Determine the (x, y) coordinate at the center of the cell enclosing the given text.  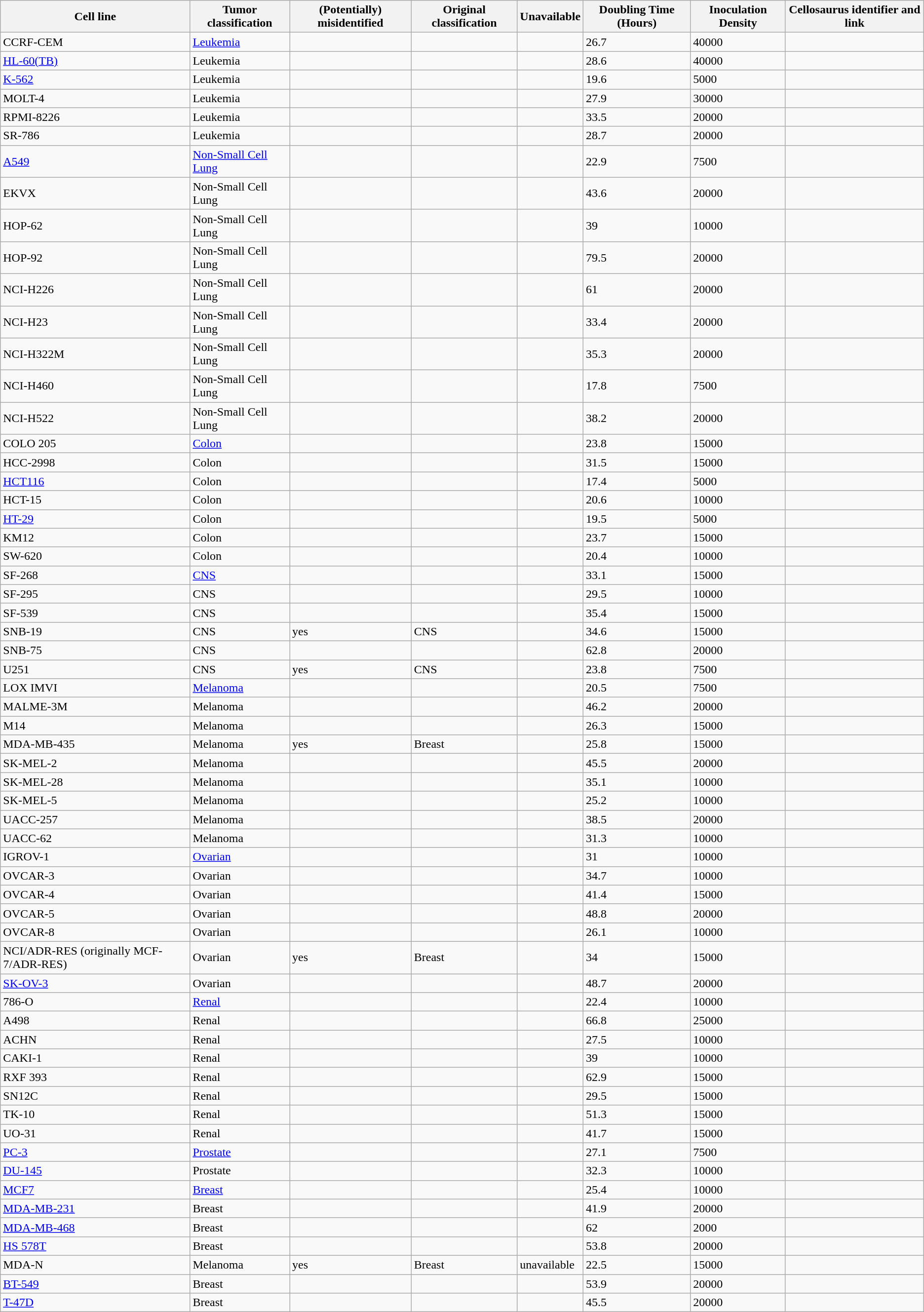
NCI-H322M (95, 354)
38.2 (637, 419)
HCT-15 (95, 500)
Cell line (95, 17)
MCF7 (95, 1190)
Original classification (464, 17)
NCI-H460 (95, 386)
31 (637, 857)
DU-145 (95, 1171)
33.1 (637, 575)
MOLT-4 (95, 98)
RXF 393 (95, 1077)
33.4 (637, 322)
SF-268 (95, 575)
41.7 (637, 1133)
HT-29 (95, 519)
A498 (95, 1021)
unavailable (550, 1265)
66.8 (637, 1021)
41.9 (637, 1208)
79.5 (637, 258)
SNB-75 (95, 650)
22.9 (637, 161)
M14 (95, 726)
NCI-H522 (95, 419)
33.5 (637, 117)
HL-60(TB) (95, 61)
34.7 (637, 876)
SR-786 (95, 136)
MALME-3M (95, 707)
OVCAR-5 (95, 913)
41.4 (637, 894)
62.9 (637, 1077)
KM12 (95, 538)
A549 (95, 161)
EKVX (95, 193)
MDA-MB-468 (95, 1227)
UACC-62 (95, 838)
SNB-19 (95, 631)
25.2 (637, 801)
48.7 (637, 983)
SK-MEL-5 (95, 801)
HOP-62 (95, 225)
LOX IMVI (95, 688)
62.8 (637, 650)
31.3 (637, 838)
NCI/ADR-RES (originally MCF-7/ADR-RES) (95, 958)
27.1 (637, 1152)
Tumor classification (240, 17)
U251 (95, 669)
MDA-MB-435 (95, 744)
Cellosaurus identifier and link (854, 17)
NCI-H226 (95, 289)
IGROV-1 (95, 857)
CCRF-CEM (95, 42)
32.3 (637, 1171)
48.8 (637, 913)
25.8 (637, 744)
51.3 (637, 1115)
HCT116 (95, 481)
PC-3 (95, 1152)
38.5 (637, 819)
MDA-MB-231 (95, 1208)
SN12C (95, 1096)
SW-620 (95, 556)
NCI-H23 (95, 322)
HCC-2998 (95, 463)
17.4 (637, 481)
25.4 (637, 1190)
Doubling Time (Hours) (637, 17)
SK-OV-3 (95, 983)
20.6 (637, 500)
COLO 205 (95, 444)
19.6 (637, 79)
30000 (738, 98)
UO-31 (95, 1133)
MDA-N (95, 1265)
31.5 (637, 463)
26.1 (637, 932)
34 (637, 958)
34.6 (637, 631)
26.3 (637, 726)
2000 (738, 1227)
28.7 (637, 136)
17.8 (637, 386)
20.4 (637, 556)
35.3 (637, 354)
46.2 (637, 707)
786-O (95, 1002)
Inoculation Density (738, 17)
35.4 (637, 613)
Unavailable (550, 17)
SK-MEL-28 (95, 782)
T-47D (95, 1303)
27.5 (637, 1040)
28.6 (637, 61)
HS 578T (95, 1246)
SK-MEL-2 (95, 763)
25000 (738, 1021)
ACHN (95, 1040)
UACC-257 (95, 819)
HOP-92 (95, 258)
TK-10 (95, 1115)
OVCAR-3 (95, 876)
53.8 (637, 1246)
OVCAR-4 (95, 894)
22.5 (637, 1265)
22.4 (637, 1002)
27.9 (637, 98)
53.9 (637, 1284)
SF-539 (95, 613)
43.6 (637, 193)
20.5 (637, 688)
CAKI-1 (95, 1058)
26.7 (637, 42)
BT-549 (95, 1284)
62 (637, 1227)
SF-295 (95, 594)
OVCAR-8 (95, 932)
61 (637, 289)
35.1 (637, 782)
19.5 (637, 519)
(Potentially) misidentified (350, 17)
23.7 (637, 538)
K-562 (95, 79)
RPMI-8226 (95, 117)
